Extract the (x, y) coordinate from the center of the cell holding the provided text.  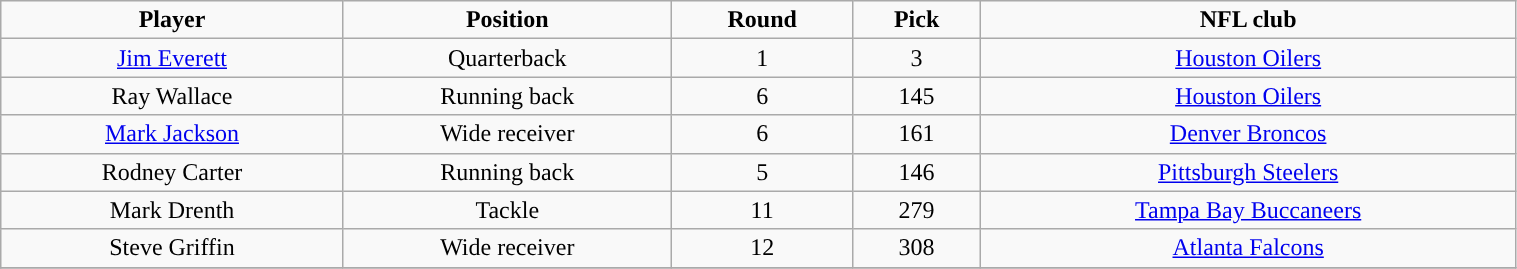
145 (916, 96)
Rodney Carter (172, 172)
279 (916, 210)
Atlanta Falcons (1248, 248)
Tampa Bay Buccaneers (1248, 210)
Quarterback (507, 58)
NFL club (1248, 20)
Ray Wallace (172, 96)
Round (762, 20)
5 (762, 172)
Steve Griffin (172, 248)
Jim Everett (172, 58)
Mark Drenth (172, 210)
Mark Jackson (172, 134)
Pittsburgh Steelers (1248, 172)
Position (507, 20)
Player (172, 20)
Denver Broncos (1248, 134)
161 (916, 134)
Tackle (507, 210)
Pick (916, 20)
3 (916, 58)
308 (916, 248)
11 (762, 210)
1 (762, 58)
12 (762, 248)
146 (916, 172)
